Output the (X, Y) coordinate of the center of the cell containing the given text.  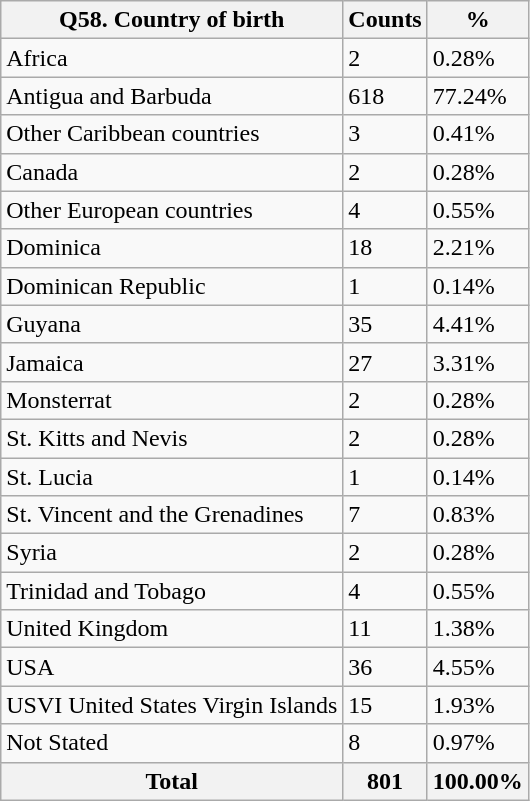
801 (385, 781)
Canada (172, 172)
Total (172, 781)
Syria (172, 553)
Q58. Country of birth (172, 20)
Monsterrat (172, 400)
7 (385, 515)
Antigua and Barbuda (172, 96)
Dominica (172, 248)
St. Vincent and the Grenadines (172, 515)
11 (385, 629)
Guyana (172, 324)
4.41% (478, 324)
18 (385, 248)
0.41% (478, 134)
1.38% (478, 629)
27 (385, 362)
St. Kitts and Nevis (172, 438)
USVI United States Virgin Islands (172, 705)
2.21% (478, 248)
1.93% (478, 705)
3.31% (478, 362)
0.83% (478, 515)
Dominican Republic (172, 286)
8 (385, 743)
36 (385, 667)
77.24% (478, 96)
618 (385, 96)
% (478, 20)
35 (385, 324)
St. Lucia (172, 477)
Jamaica (172, 362)
Counts (385, 20)
0.97% (478, 743)
Africa (172, 58)
Trinidad and Tobago (172, 591)
15 (385, 705)
Other European countries (172, 210)
3 (385, 134)
Not Stated (172, 743)
Other Caribbean countries (172, 134)
4.55% (478, 667)
USA (172, 667)
100.00% (478, 781)
United Kingdom (172, 629)
